From the cell containing the given text, extract its center point as (X, Y) coordinate. 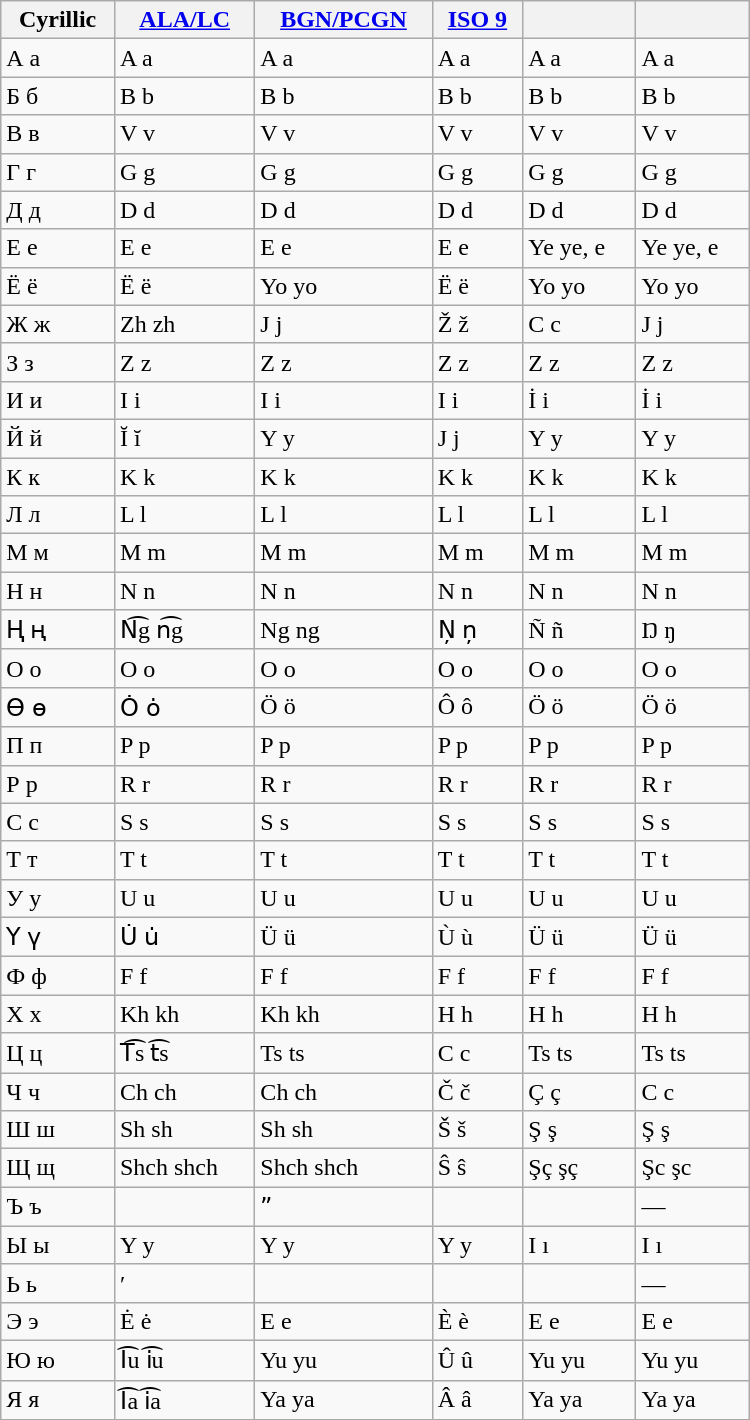
È è (478, 1321)
Ү ү (58, 937)
Л л (58, 515)
Ŋ ŋ (692, 630)
Ф ф (58, 976)
Ц ц (58, 1053)
Ё ё (58, 286)
Я я (58, 1400)
Ù ù (478, 937)
И и (58, 400)
С с (58, 822)
Č č (478, 1091)
ALA/LC (184, 20)
T͡s t͡s (184, 1053)
М м (58, 553)
Е е (58, 248)
I͡u i͡u (184, 1360)
Б б (58, 96)
Ė ė (184, 1321)
Cyrillic (58, 20)
I͡a i͡a (184, 1400)
N̦ n̦ (478, 630)
Г г (58, 172)
П п (58, 746)
Ь ь (58, 1283)
Ч ч (58, 1091)
Ө ө (58, 707)
N͡g n͡g (184, 630)
U̇ u̇ (184, 937)
Â â (478, 1400)
Э э (58, 1321)
Ы ы (58, 1245)
Ъ ъ (58, 1207)
Х х (58, 1014)
Şc şc (692, 1168)
ˮ (344, 1207)
Т т (58, 860)
Ң ң (58, 630)
З з (58, 362)
Û û (478, 1360)
ISO 9 (478, 20)
А а (58, 58)
В в (58, 134)
Р р (58, 784)
′ (184, 1283)
Ŝ ŝ (478, 1168)
Şç şç (580, 1168)
К к (58, 477)
Д д (58, 210)
Ĭ ĭ (184, 438)
Ç ç (580, 1091)
Ng ng (344, 630)
Ю ю (58, 1360)
Ñ ñ (580, 630)
Ȯ ȯ (184, 707)
Ô ô (478, 707)
Ж ж (58, 324)
О о (58, 668)
Š š (478, 1130)
BGN/PCGN (344, 20)
Zh zh (184, 324)
Н н (58, 591)
У у (58, 898)
Щ щ (58, 1168)
Й й (58, 438)
Ш ш (58, 1130)
Ž ž (478, 324)
